Search for the cell housing the specified text and yield its (x, y) center coordinate. 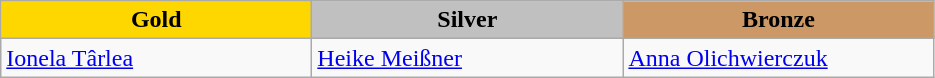
Gold (156, 20)
Bronze (778, 20)
Anna Olichwierczuk (778, 58)
Ionela Târlea (156, 58)
Heike Meißner (468, 58)
Silver (468, 20)
